Determine the [X, Y] coordinate at the center of the cell enclosing the given text.  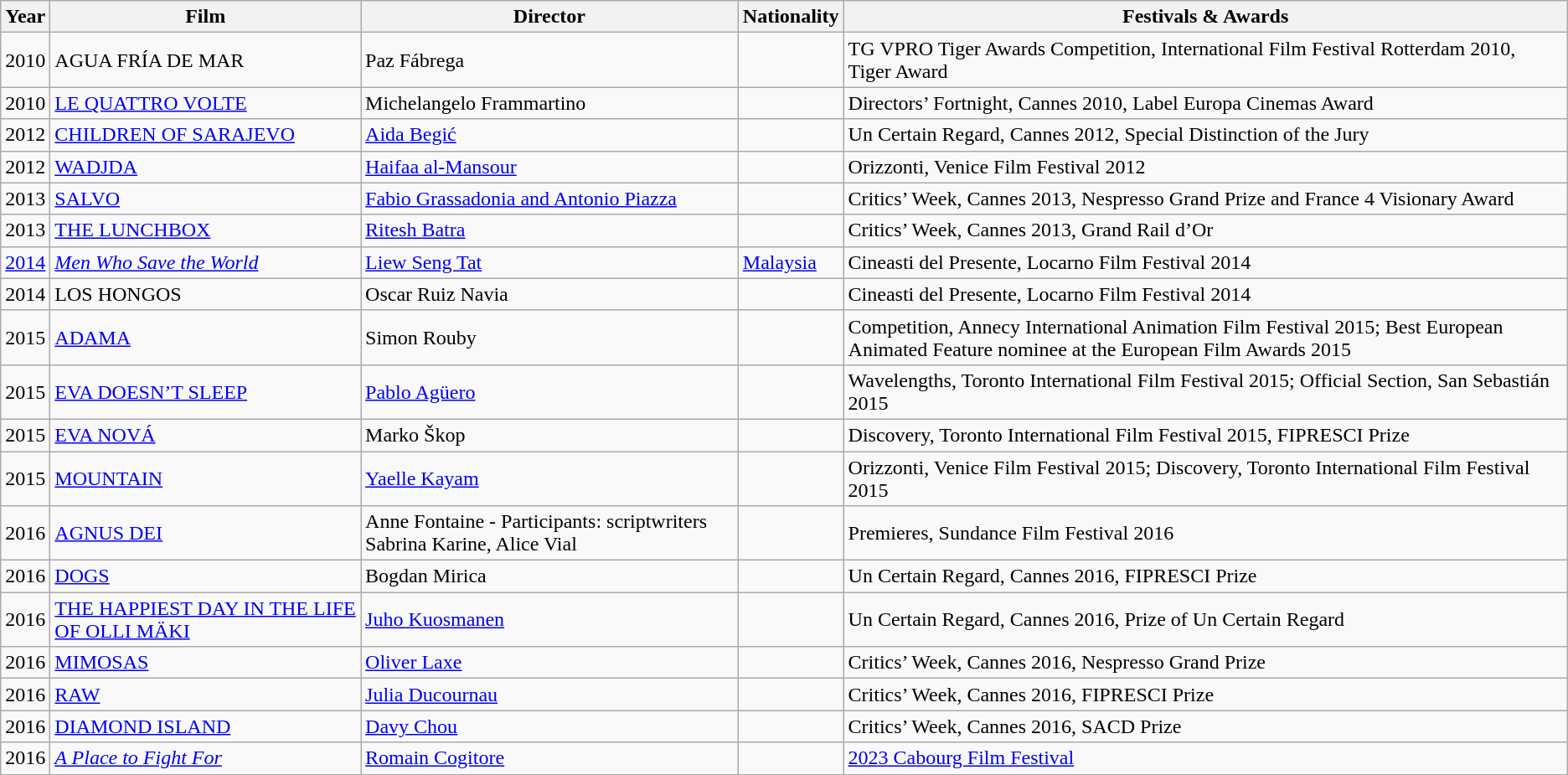
Discovery, Toronto International Film Festival 2015, FIPRESCI Prize [1205, 435]
Julia Ducournau [549, 695]
Haifaa al-Mansour [549, 167]
Men Who Save the World [206, 262]
DIAMOND ISLAND [206, 726]
Anne Fontaine - Participants: scriptwriters Sabrina Karine, Alice Vial [549, 533]
Un Certain Regard, Cannes 2016, Prize of Un Certain Regard [1205, 620]
Un Certain Regard, Cannes 2016, FIPRESCI Prize [1205, 576]
Orizzonti, Venice Film Festival 2012 [1205, 167]
MIMOSAS [206, 663]
Un Certain Regard, Cannes 2012, Special Distinction of the Jury [1205, 135]
Pablo Agüero [549, 392]
Orizzonti, Venice Film Festival 2015; Discovery, Toronto International Film Festival 2015 [1205, 478]
Competition, Annecy International Animation Film Festival 2015; Best European Animated Feature nominee at the European Film Awards 2015 [1205, 337]
Marko Škop [549, 435]
Wavelengths, Toronto International Film Festival 2015; Official Section, San Sebastián 2015 [1205, 392]
DOGS [206, 576]
LE QUATTRO VOLTE [206, 103]
Paz Fábrega [549, 60]
Davy Chou [549, 726]
Critics’ Week, Cannes 2013, Grand Rail d’Or [1205, 230]
Ritesh Batra [549, 230]
AGNUS DEI [206, 533]
Simon Rouby [549, 337]
CHILDREN OF SARAJEVO [206, 135]
THE LUNCHBOX [206, 230]
Bogdan Mirica [549, 576]
Film [206, 17]
Directors’ Fortnight, Cannes 2010, Label Europa Cinemas Award [1205, 103]
Aida Begić [549, 135]
2023 Cabourg Film Festival [1205, 758]
RAW [206, 695]
LOS HONGOS [206, 294]
Michelangelo Frammartino [549, 103]
Critics’ Week, Cannes 2016, SACD Prize [1205, 726]
MOUNTAIN [206, 478]
A Place to Fight For [206, 758]
Oliver Laxe [549, 663]
Critics’ Week, Cannes 2013, Nespresso Grand Prize and France 4 Visionary Award [1205, 199]
Juho Kuosmanen [549, 620]
THE HAPPIEST DAY IN THE LIFE OF OLLI MÄKI [206, 620]
SALVO [206, 199]
WADJDA [206, 167]
Fabio Grassadonia and Antonio Piazza [549, 199]
Liew Seng Tat [549, 262]
AGUA FRÍA DE MAR [206, 60]
EVA NOVÁ [206, 435]
Oscar Ruiz Navia [549, 294]
ADAMA [206, 337]
Premieres, Sundance Film Festival 2016 [1205, 533]
Critics’ Week, Cannes 2016, Nespresso Grand Prize [1205, 663]
Romain Cogitore [549, 758]
EVA DOESN’T SLEEP [206, 392]
Critics’ Week, Cannes 2016, FIPRESCI Prize [1205, 695]
Nationality [791, 17]
Festivals & Awards [1205, 17]
TG VPRO Tiger Awards Competition, International Film Festival Rotterdam 2010, Tiger Award [1205, 60]
Malaysia [791, 262]
Yaelle Kayam [549, 478]
Director [549, 17]
Year [25, 17]
